Return (x, y) of the center of cell containing provided text 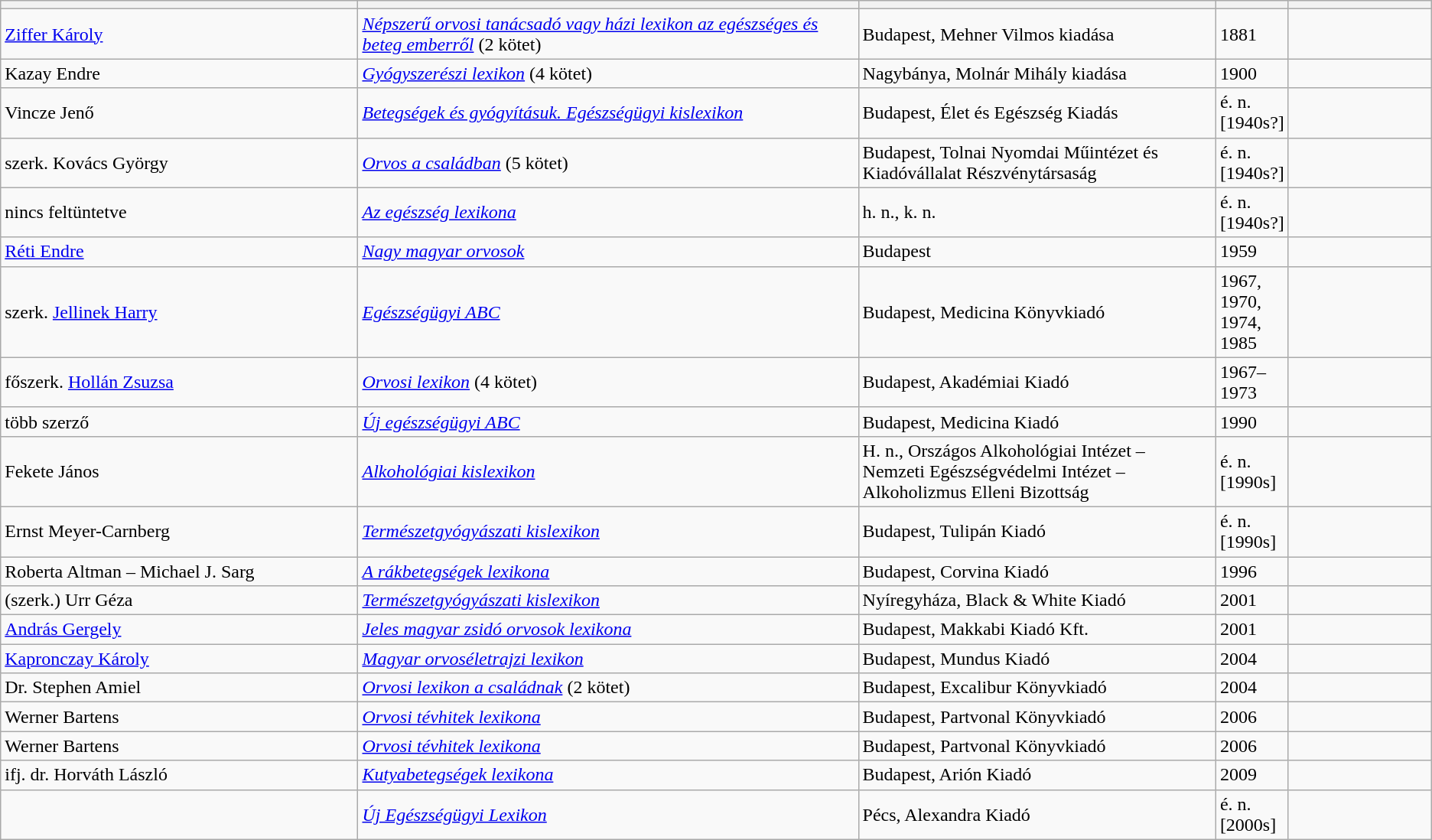
Betegségek és gyógyításuk. Egészségügyi kislexikon (608, 113)
szerk. Jellinek Harry (179, 312)
Budapest, Mehner Vilmos kiadása (1037, 34)
Budapest, Mundus Kiadó (1037, 659)
Magyar orvoséletrajzi lexikon (608, 659)
Budapest, Akadémiai Kiadó (1037, 383)
Orvosi lexikon (4 kötet) (608, 383)
1959 (1251, 252)
é. n. [2000s] (1251, 814)
Egészségügyi ABC (608, 312)
1996 (1251, 571)
szerk. Kovács György (179, 162)
Gyógyszerészi lexikon (4 kötet) (608, 73)
Orvos a családban (5 kötet) (608, 162)
(szerk.) Urr Géza (179, 601)
Budapest, Tulipán Kiadó (1037, 531)
Roberta Altman – Michael J. Sarg (179, 571)
1967, 1970, 1974, 1985 (1251, 312)
Új egészségügyi ABC (608, 422)
Kapronczay Károly (179, 659)
Kazay Endre (179, 73)
Budapest, Medicina Kiadó (1037, 422)
András Gergely (179, 630)
Dr. Stephen Amiel (179, 688)
Budapest, Medicina Könyvkiadó (1037, 312)
Alkohológiai kislexikon (608, 471)
Vincze Jenő (179, 113)
Fekete János (179, 471)
Orvosi lexikon a családnak (2 kötet) (608, 688)
Az egészség lexikona (608, 213)
Budapest, Corvina Kiadó (1037, 571)
Budapest, Élet és Egészség Kiadás (1037, 113)
Budapest (1037, 252)
Ziffer Károly (179, 34)
főszerk. Hollán Zsuzsa (179, 383)
Pécs, Alexandra Kiadó (1037, 814)
nincs feltüntetve (179, 213)
H. n., Országos Alkohológiai Intézet – Nemzeti Egészségvédelmi Intézet – Alkoholizmus Elleni Bizottság (1037, 471)
Népszerű orvosi tanácsadó vagy házi lexikon az egészséges és beteg emberről (2 kötet) (608, 34)
1967–1973 (1251, 383)
Nyíregyháza, Black & White Kiadó (1037, 601)
Budapest, Tolnai Nyomdai Műintézet és Kiadóvállalat Részvénytársaság (1037, 162)
A rákbetegségek lexikona (608, 571)
h. n., k. n. (1037, 213)
Réti Endre (179, 252)
Budapest, Arión Kiadó (1037, 775)
1900 (1251, 73)
több szerző (179, 422)
Nagy magyar orvosok (608, 252)
1881 (1251, 34)
1990 (1251, 422)
Budapest, Excalibur Könyvkiadó (1037, 688)
ifj. dr. Horváth László (179, 775)
2009 (1251, 775)
Jeles magyar zsidó orvosok lexikona (608, 630)
Budapest, Makkabi Kiadó Kft. (1037, 630)
Ernst Meyer-Carnberg (179, 531)
Kutyabetegségek lexikona (608, 775)
Új Egészségügyi Lexikon (608, 814)
Nagybánya, Molnár Mihály kiadása (1037, 73)
